Provide the [X, Y] coordinate of the cell's center where the given text is located.  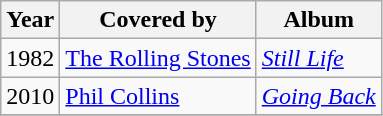
Going Back [318, 96]
1982 [30, 58]
Covered by [158, 20]
Still Life [318, 58]
The Rolling Stones [158, 58]
Album [318, 20]
Phil Collins [158, 96]
Year [30, 20]
2010 [30, 96]
